Capture the cell that displays the provided text and extract its [X, Y] central coordinate. 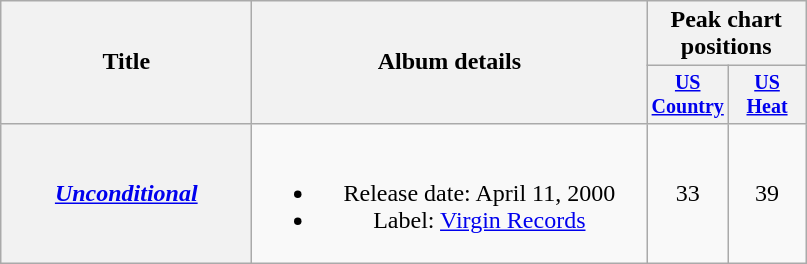
Unconditional [126, 193]
US Heat [768, 94]
US Country [688, 94]
33 [688, 193]
Peak chartpositions [726, 34]
Title [126, 62]
39 [768, 193]
Album details [450, 62]
Release date: April 11, 2000Label: Virgin Records [450, 193]
